Extract the [x, y] coordinate from the center of the cell holding the provided text.  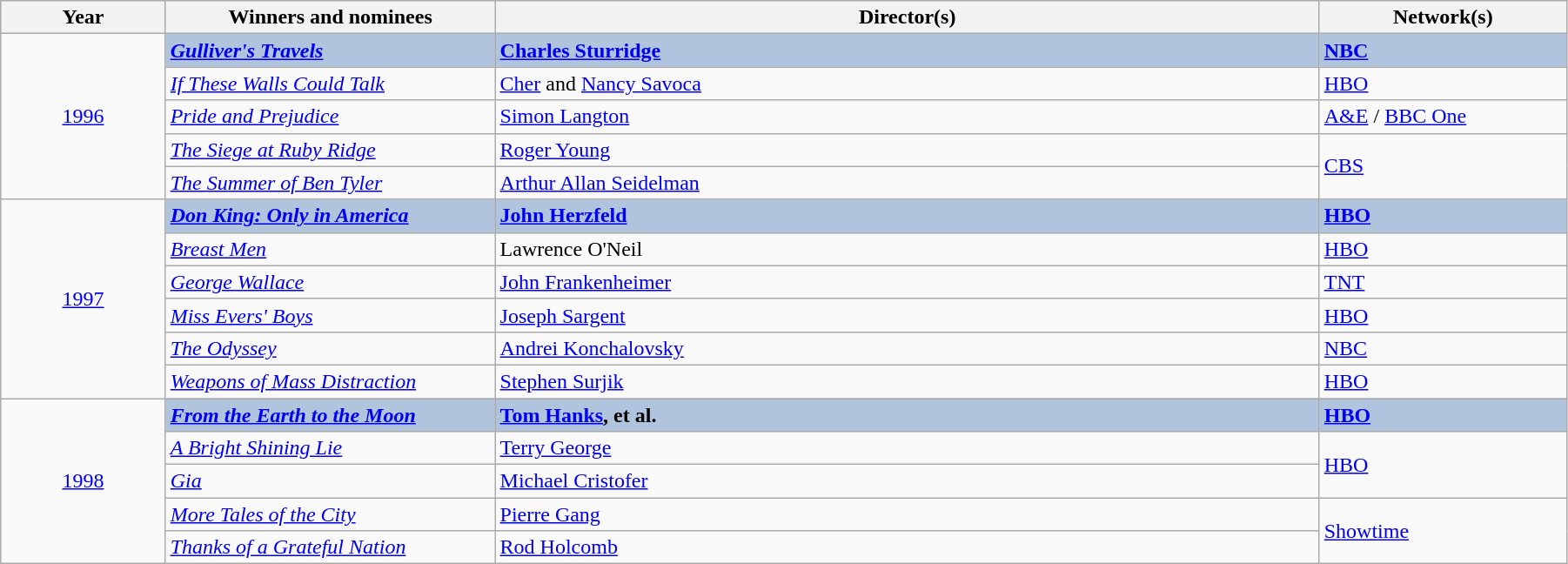
Roger Young [907, 150]
Don King: Only in America [331, 216]
1998 [84, 481]
Tom Hanks, et al. [907, 415]
1996 [84, 117]
CBS [1443, 166]
1997 [84, 299]
Pierre Gang [907, 514]
TNT [1443, 282]
A&E / BBC One [1443, 117]
Thanks of a Grateful Nation [331, 547]
John Frankenheimer [907, 282]
Gulliver's Travels [331, 50]
Simon Langton [907, 117]
John Herzfeld [907, 216]
More Tales of the City [331, 514]
If These Walls Could Talk [331, 84]
The Odyssey [331, 348]
From the Earth to the Moon [331, 415]
Breast Men [331, 249]
Year [84, 17]
Miss Evers' Boys [331, 315]
Joseph Sargent [907, 315]
Stephen Surjik [907, 381]
Gia [331, 481]
Weapons of Mass Distraction [331, 381]
Winners and nominees [331, 17]
Cher and Nancy Savoca [907, 84]
Michael Cristofer [907, 481]
Rod Holcomb [907, 547]
Arthur Allan Seidelman [907, 183]
Network(s) [1443, 17]
The Summer of Ben Tyler [331, 183]
George Wallace [331, 282]
Director(s) [907, 17]
Pride and Prejudice [331, 117]
The Siege at Ruby Ridge [331, 150]
Lawrence O'Neil [907, 249]
Charles Sturridge [907, 50]
Showtime [1443, 531]
A Bright Shining Lie [331, 448]
Andrei Konchalovsky [907, 348]
Terry George [907, 448]
